Scan for the cell matching the given text and deliver its (x, y) coordinate at center. 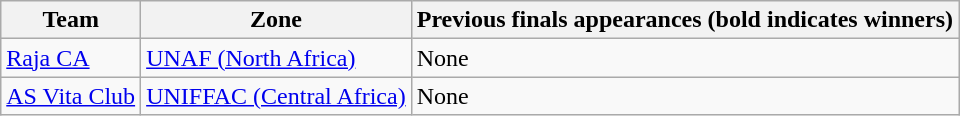
UNIFFAC (Central Africa) (276, 96)
Raja CA (71, 58)
Previous finals appearances (bold indicates winners) (684, 20)
UNAF (North Africa) (276, 58)
AS Vita Club (71, 96)
Team (71, 20)
Zone (276, 20)
